Output the [x, y] coordinate of the center of the cell containing the given text.  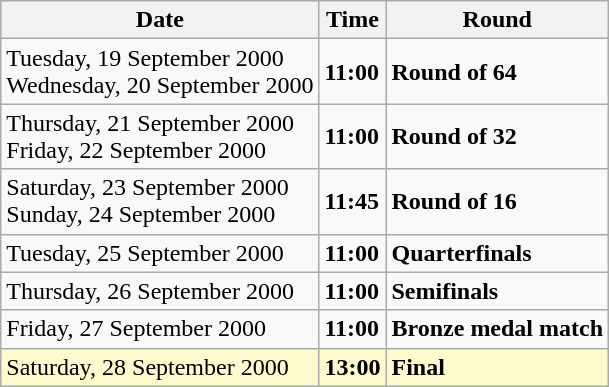
Thursday, 26 September 2000 [160, 291]
Saturday, 23 September 2000Sunday, 24 September 2000 [160, 202]
11:45 [352, 202]
Saturday, 28 September 2000 [160, 367]
Round of 16 [498, 202]
Round [498, 20]
Bronze medal match [498, 329]
Friday, 27 September 2000 [160, 329]
Tuesday, 19 September 2000Wednesday, 20 September 2000 [160, 72]
Thursday, 21 September 2000Friday, 22 September 2000 [160, 136]
Date [160, 20]
Final [498, 367]
Semifinals [498, 291]
Round of 32 [498, 136]
13:00 [352, 367]
Round of 64 [498, 72]
Quarterfinals [498, 253]
Time [352, 20]
Tuesday, 25 September 2000 [160, 253]
